Identify which cell holds the provided text, then report its (x, y) central coordinate. 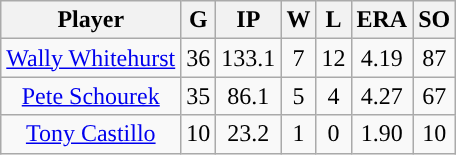
4.27 (382, 96)
4.19 (382, 58)
Tony Castillo (91, 134)
5 (298, 96)
0 (334, 134)
1.90 (382, 134)
86.1 (248, 96)
Player (91, 20)
ERA (382, 20)
SO (434, 20)
67 (434, 96)
IP (248, 20)
W (298, 20)
Wally Whitehurst (91, 58)
7 (298, 58)
L (334, 20)
35 (198, 96)
133.1 (248, 58)
36 (198, 58)
1 (298, 134)
4 (334, 96)
G (198, 20)
87 (434, 58)
Pete Schourek (91, 96)
23.2 (248, 134)
12 (334, 58)
